Output the (X, Y) coordinate of the center of the cell containing the given text.  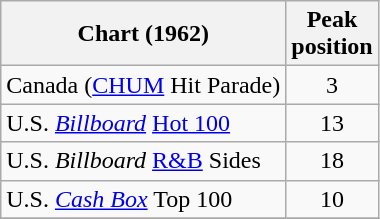
10 (332, 199)
Chart (1962) (144, 34)
U.S. Cash Box Top 100 (144, 199)
U.S. Billboard Hot 100 (144, 123)
Canada (CHUM Hit Parade) (144, 85)
13 (332, 123)
3 (332, 85)
Peakposition (332, 34)
18 (332, 161)
U.S. Billboard R&B Sides (144, 161)
